Find where the given text appears and provide that cell's center as [X, Y] coordinate. 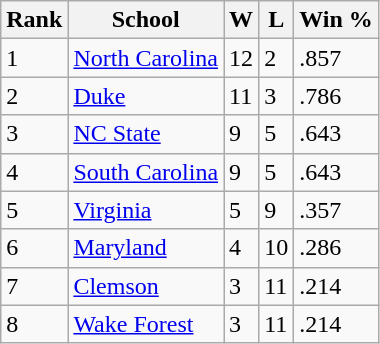
12 [242, 58]
.357 [336, 210]
North Carolina [146, 58]
6 [34, 248]
10 [276, 248]
Wake Forest [146, 324]
8 [34, 324]
Clemson [146, 286]
.286 [336, 248]
L [276, 20]
Rank [34, 20]
NC State [146, 134]
School [146, 20]
.857 [336, 58]
W [242, 20]
1 [34, 58]
South Carolina [146, 172]
Duke [146, 96]
.786 [336, 96]
Virginia [146, 210]
7 [34, 286]
Win % [336, 20]
Maryland [146, 248]
